Identify which cell holds the provided text, then report its (X, Y) central coordinate. 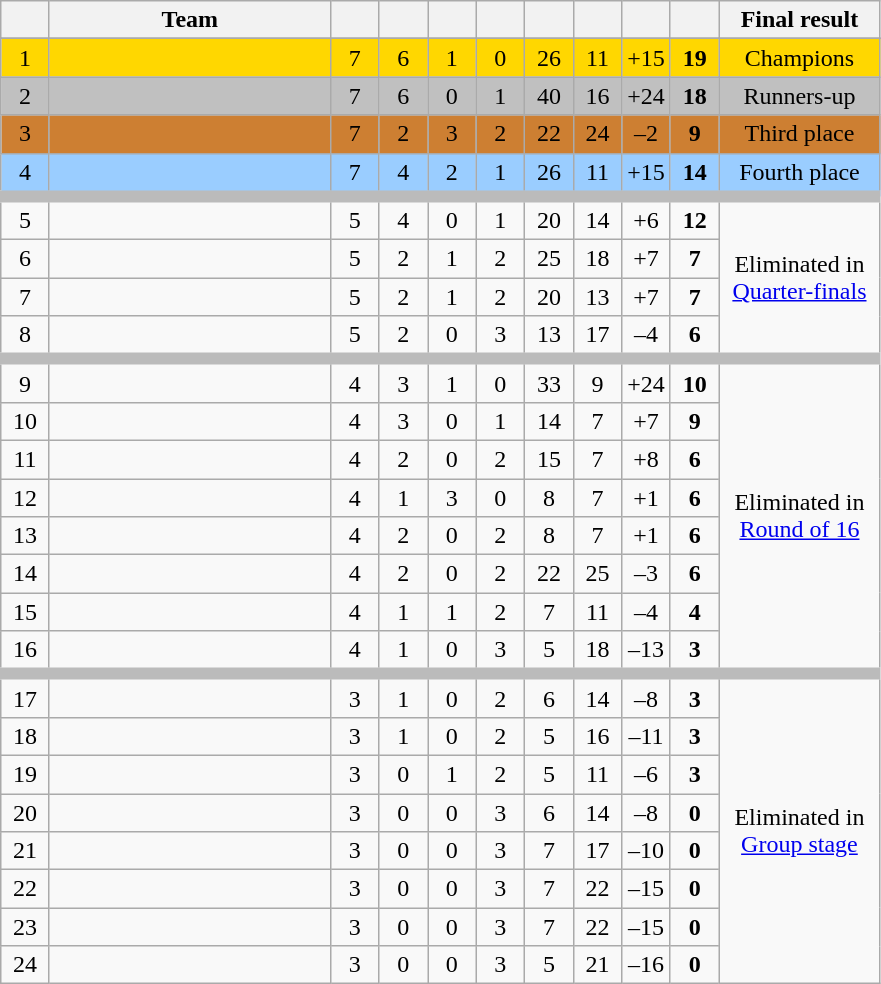
Eliminated in Group stage (800, 829)
33 (550, 380)
–13 (646, 652)
+6 (646, 218)
–10 (646, 851)
Eliminated in Quarter-finals (800, 278)
+8 (646, 459)
40 (550, 96)
23 (26, 927)
–16 (646, 965)
Team (190, 20)
Runners-up (800, 96)
Final result (800, 20)
Eliminated in Round of 16 (800, 516)
Champions (800, 58)
–11 (646, 736)
–3 (646, 574)
–6 (646, 774)
Third place (800, 134)
–2 (646, 134)
Fourth place (800, 174)
